Detect which cell encompasses the target text, then output its [X, Y] center coordinate. 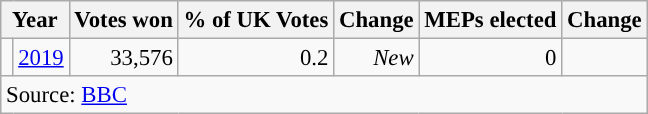
Votes won [124, 20]
2019 [41, 58]
% of UK Votes [256, 20]
Source: BBC [324, 95]
MEPs elected [490, 20]
0.2 [256, 58]
Year [35, 20]
New [376, 58]
33,576 [124, 58]
0 [490, 58]
